Pinpoint the cell where the given text exists, returning its [X, Y] midpoint coordinate. 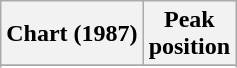
Peakposition [189, 34]
Chart (1987) [72, 34]
